Pinpoint the cell where the given text exists, returning its [X, Y] midpoint coordinate. 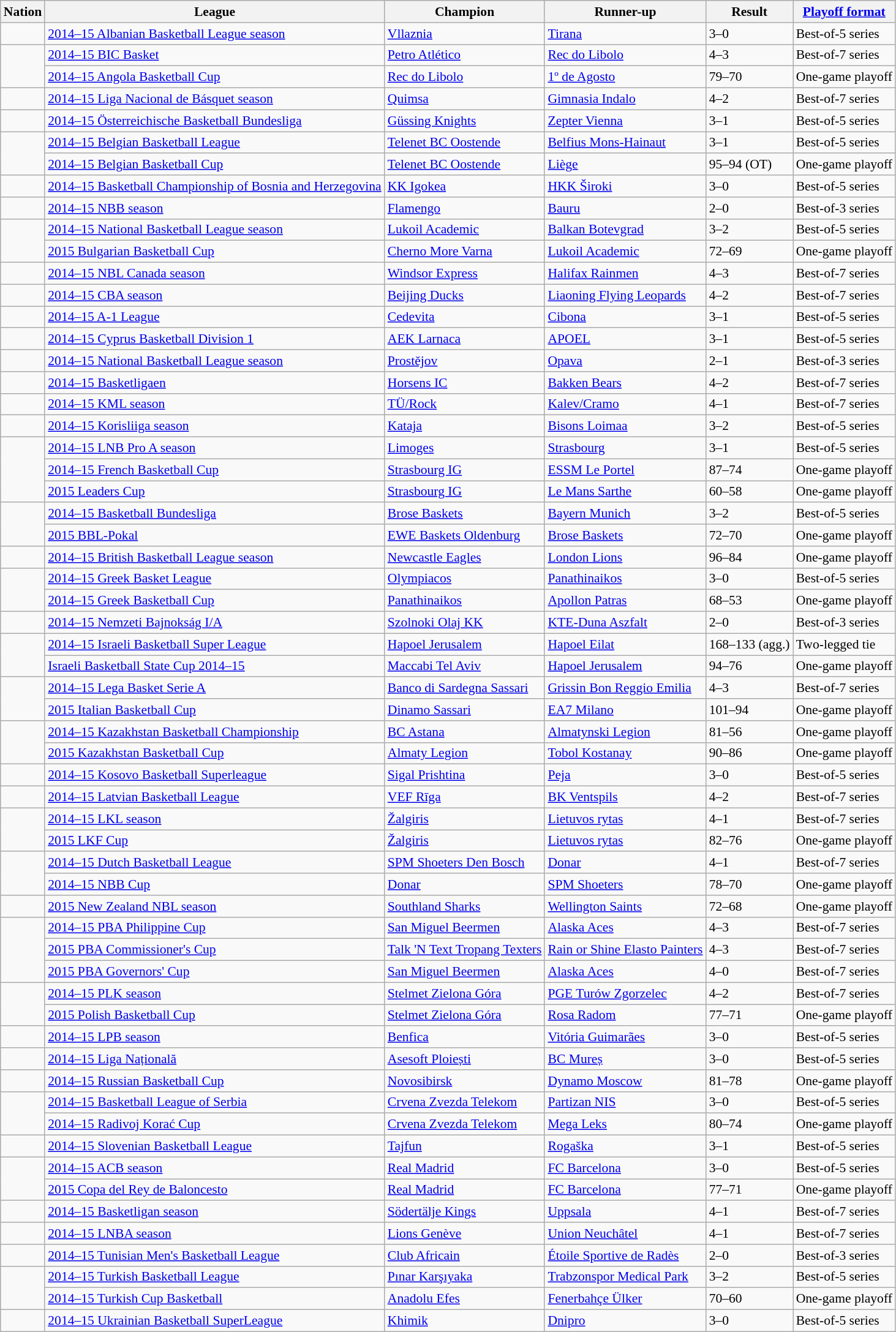
4–0 [750, 972]
81–78 [750, 1081]
Anadolu Efes [465, 1299]
Hapoel Eilat [625, 644]
Bauru [625, 208]
2015 Italian Basketball Cup [214, 710]
London Lions [625, 557]
Halifax Rainmen [625, 274]
79–70 [750, 77]
2014–15 Korisliiga season [214, 426]
Bakken Bears [625, 383]
2014–15 Basketball League of Serbia [214, 1102]
Szolnoki Olaj KK [465, 623]
HKK Široki [625, 186]
Petro Atlético [465, 55]
BC Astana [465, 732]
2014–15 BIC Basket [214, 55]
Liaoning Flying Leopards [625, 295]
BC Mureș [625, 1059]
96–84 [750, 557]
Limoges [465, 448]
2014–15 Nemzeti Bajnokság I/A [214, 623]
Wellington Saints [625, 906]
72–69 [750, 252]
Prostějov [465, 361]
ESSM Le Portel [625, 470]
2014–15 British Basketball League season [214, 557]
Banco di Sardegna Sassari [465, 688]
2015 Leaders Cup [214, 492]
2014–15 Lega Basket Serie A [214, 688]
VEF Rīga [465, 797]
Flamengo [465, 208]
Grissin Bon Reggio Emilia [625, 688]
2–1 [750, 361]
2014–15 LNB Pro A season [214, 448]
2014–15 KML season [214, 404]
EA7 Milano [625, 710]
2015 Polish Basketball Cup [214, 1015]
2014–15 Tunisian Men's Basketball League [214, 1255]
Peja [625, 775]
Dynamo Moscow [625, 1081]
League [214, 12]
KK Igokea [465, 186]
Cibona [625, 317]
Dnipro [625, 1321]
2014–15 Turkish Cup Basketball [214, 1299]
2015 PBA Commissioner's Cup [214, 950]
Khimik [465, 1321]
2014–15 LKL season [214, 819]
2014–15 Basketball Championship of Bosnia and Herzegovina [214, 186]
2014–15 NBB season [214, 208]
Vitória Guimarães [625, 1037]
Talk 'N Text Tropang Texters [465, 950]
72–68 [750, 906]
2015 Kazakhstan Basketball Cup [214, 753]
Olympiacos [465, 579]
Pınar Karşıyaka [465, 1277]
2014–15 Belgian Basketball League [214, 143]
2014–15 Belgian Basketball Cup [214, 165]
APOEL [625, 339]
Israeli Basketball State Cup 2014–15 [214, 666]
Kataja [465, 426]
Union Neuchâtel [625, 1233]
2014–15 Albanian Basketball League season [214, 34]
Maccabi Tel Aviv [465, 666]
2014–15 Dutch Basketball League [214, 863]
Windsor Express [465, 274]
Södertälje Kings [465, 1212]
EWE Baskets Oldenburg [465, 535]
2015 PBA Governors' Cup [214, 972]
Uppsala [625, 1212]
2014–15 LNBA season [214, 1233]
Cherno More Varna [465, 252]
Belfius Mons-Hainaut [625, 143]
Strasbourg [625, 448]
Tobol Kostanay [625, 753]
Two-legged tie [844, 644]
2015 LKF Cup [214, 841]
Almatynski Legion [625, 732]
2014–15 Greek Basket League [214, 579]
60–58 [750, 492]
2014–15 Angola Basketball Cup [214, 77]
Apollon Patras [625, 601]
SPM Shoeters [625, 884]
Nation [23, 12]
2014–15 CBA season [214, 295]
2014–15 Basketligaen [214, 383]
Kalev/Cramo [625, 404]
Horsens IC [465, 383]
Güssing Knights [465, 121]
80–74 [750, 1124]
2014–15 Basketball Bundesliga [214, 514]
Rain or Shine Elasto Painters [625, 950]
90–86 [750, 753]
81–56 [750, 732]
2015 BBL-Pokal [214, 535]
87–74 [750, 470]
1º de Agosto [625, 77]
2014–15 Greek Basketball Cup [214, 601]
KTE-Duna Aszfalt [625, 623]
Balkan Botevgrad [625, 230]
Newcastle Eagles [465, 557]
2014–15 French Basketball Cup [214, 470]
2014–15 Radivoj Korać Cup [214, 1124]
2014–15 Liga Nacional de Básquet season [214, 99]
Le Mans Sarthe [625, 492]
Liège [625, 165]
Fenerbahçe Ülker [625, 1299]
Partizan NIS [625, 1102]
2014–15 Turkish Basketball League [214, 1277]
94–76 [750, 666]
SPM Shoeters Den Bosch [465, 863]
BK Ventspils [625, 797]
82–76 [750, 841]
2014–15 Liga Națională [214, 1059]
Benfica [465, 1037]
AEK Larnaca [465, 339]
2014–15 Russian Basketball Cup [214, 1081]
2014–15 Cyprus Basketball Division 1 [214, 339]
95–94 (OT) [750, 165]
Dinamo Sassari [465, 710]
72–70 [750, 535]
Novosibirsk [465, 1081]
2014–15 ACB season [214, 1168]
2014–15 Kazakhstan Basketball Championship [214, 732]
Southland Sharks [465, 906]
Almaty Legion [465, 753]
Trabzonspor Medical Park [625, 1277]
78–70 [750, 884]
2015 New Zealand NBL season [214, 906]
PGE Turów Zgorzelec [625, 993]
Tirana [625, 34]
2014–15 Slovenian Basketball League [214, 1146]
Étoile Sportive de Radès [625, 1255]
Champion [465, 12]
2014–15 NBL Canada season [214, 274]
2014–15 PBA Philippine Cup [214, 928]
168–133 (agg.) [750, 644]
2015 Copa del Rey de Baloncesto [214, 1190]
Rosa Radom [625, 1015]
2014–15 Basketligan season [214, 1212]
TÜ/Rock [465, 404]
Opava [625, 361]
2014–15 LPB season [214, 1037]
2014–15 Israeli Basketball Super League [214, 644]
Mega Leks [625, 1124]
2014–15 NBB Cup [214, 884]
Sigal Prishtina [465, 775]
Tajfun [465, 1146]
2014–15 Kosovo Basketball Superleague [214, 775]
Runner-up [625, 12]
2014–15 Latvian Basketball League [214, 797]
Lions Genève [465, 1233]
Club Africain [465, 1255]
2014–15 A-1 League [214, 317]
70–60 [750, 1299]
2014–15 PLK season [214, 993]
Quimsa [465, 99]
Beijing Ducks [465, 295]
Zepter Vienna [625, 121]
Asesoft Ploiești [465, 1059]
Result [750, 12]
2015 Bulgarian Basketball Cup [214, 252]
Gimnasia Indalo [625, 99]
2014–15 Österreichische Basketball Bundesliga [214, 121]
Cedevita [465, 317]
Bayern Munich [625, 514]
Playoff format [844, 12]
2014–15 Ukrainian Basketball SuperLeague [214, 1321]
Bisons Loimaa [625, 426]
101–94 [750, 710]
Vllaznia [465, 34]
68–53 [750, 601]
Rogaška [625, 1146]
